Return the [x, y] coordinate for the center point of the cell that contains the specified text.  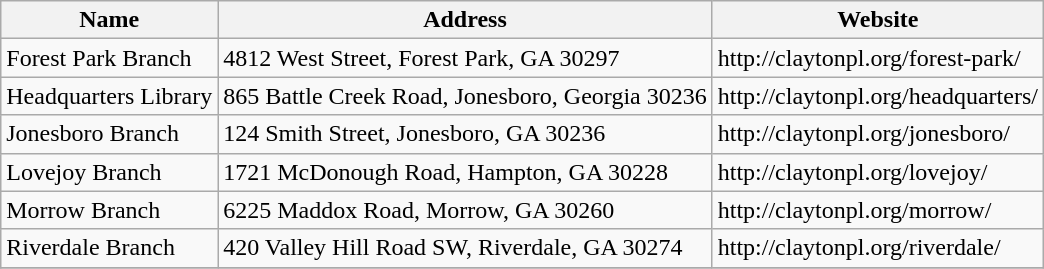
Forest Park Branch [110, 58]
Address [466, 20]
Jonesboro Branch [110, 134]
http://claytonpl.org/lovejoy/ [878, 172]
4812 West Street, Forest Park, GA 30297 [466, 58]
6225 Maddox Road, Morrow, GA 30260 [466, 210]
http://claytonpl.org/forest-park/ [878, 58]
Headquarters Library [110, 96]
Riverdale Branch [110, 248]
Morrow Branch [110, 210]
Lovejoy Branch [110, 172]
Name [110, 20]
124 Smith Street, Jonesboro, GA 30236 [466, 134]
http://claytonpl.org/jonesboro/ [878, 134]
http://claytonpl.org/riverdale/ [878, 248]
Website [878, 20]
http://claytonpl.org/morrow/ [878, 210]
1721 McDonough Road, Hampton, GA 30228 [466, 172]
420 Valley Hill Road SW, Riverdale, GA 30274 [466, 248]
http://claytonpl.org/headquarters/ [878, 96]
865 Battle Creek Road, Jonesboro, Georgia 30236 [466, 96]
